Extract the (X, Y) coordinate from the center of the cell holding the provided text.  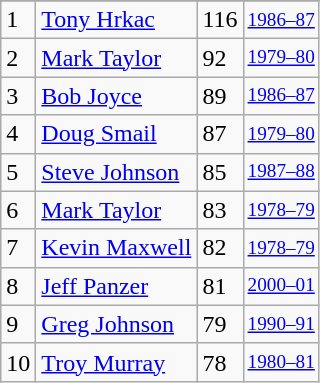
78 (220, 362)
4 (18, 134)
1987–88 (281, 172)
Kevin Maxwell (116, 248)
10 (18, 362)
9 (18, 324)
8 (18, 286)
83 (220, 210)
7 (18, 248)
5 (18, 172)
79 (220, 324)
Troy Murray (116, 362)
Doug Smail (116, 134)
82 (220, 248)
89 (220, 96)
2000–01 (281, 286)
1980–81 (281, 362)
116 (220, 20)
3 (18, 96)
Steve Johnson (116, 172)
Bob Joyce (116, 96)
6 (18, 210)
Greg Johnson (116, 324)
2 (18, 58)
Tony Hrkac (116, 20)
1990–91 (281, 324)
1 (18, 20)
92 (220, 58)
Jeff Panzer (116, 286)
87 (220, 134)
85 (220, 172)
81 (220, 286)
